From the cell containing the given text, extract its center point as [X, Y] coordinate. 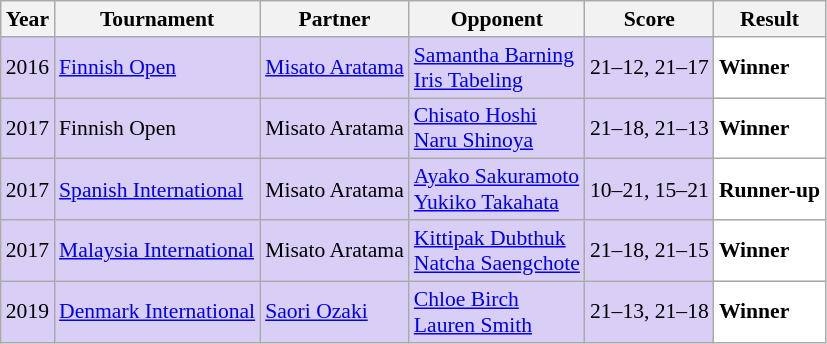
Runner-up [770, 190]
Year [28, 19]
Malaysia International [157, 250]
Chisato Hoshi Naru Shinoya [497, 128]
Tournament [157, 19]
Result [770, 19]
Opponent [497, 19]
2016 [28, 68]
21–12, 21–17 [650, 68]
21–13, 21–18 [650, 312]
Ayako Sakuramoto Yukiko Takahata [497, 190]
Partner [334, 19]
21–18, 21–15 [650, 250]
Samantha Barning Iris Tabeling [497, 68]
Kittipak Dubthuk Natcha Saengchote [497, 250]
10–21, 15–21 [650, 190]
Chloe Birch Lauren Smith [497, 312]
Spanish International [157, 190]
Saori Ozaki [334, 312]
2019 [28, 312]
Score [650, 19]
Denmark International [157, 312]
21–18, 21–13 [650, 128]
